Detect which cell encompasses the target text, then output its [x, y] center coordinate. 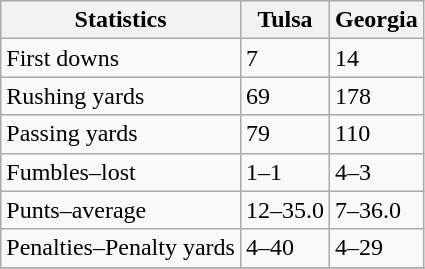
First downs [121, 58]
178 [377, 96]
1–1 [284, 172]
7 [284, 58]
Punts–average [121, 210]
Passing yards [121, 134]
4–29 [377, 248]
14 [377, 58]
4–3 [377, 172]
110 [377, 134]
Fumbles–lost [121, 172]
Tulsa [284, 20]
Penalties–Penalty yards [121, 248]
Georgia [377, 20]
79 [284, 134]
69 [284, 96]
12–35.0 [284, 210]
4–40 [284, 248]
Statistics [121, 20]
7–36.0 [377, 210]
Rushing yards [121, 96]
